Identify which cell holds the provided text, then report its [X, Y] central coordinate. 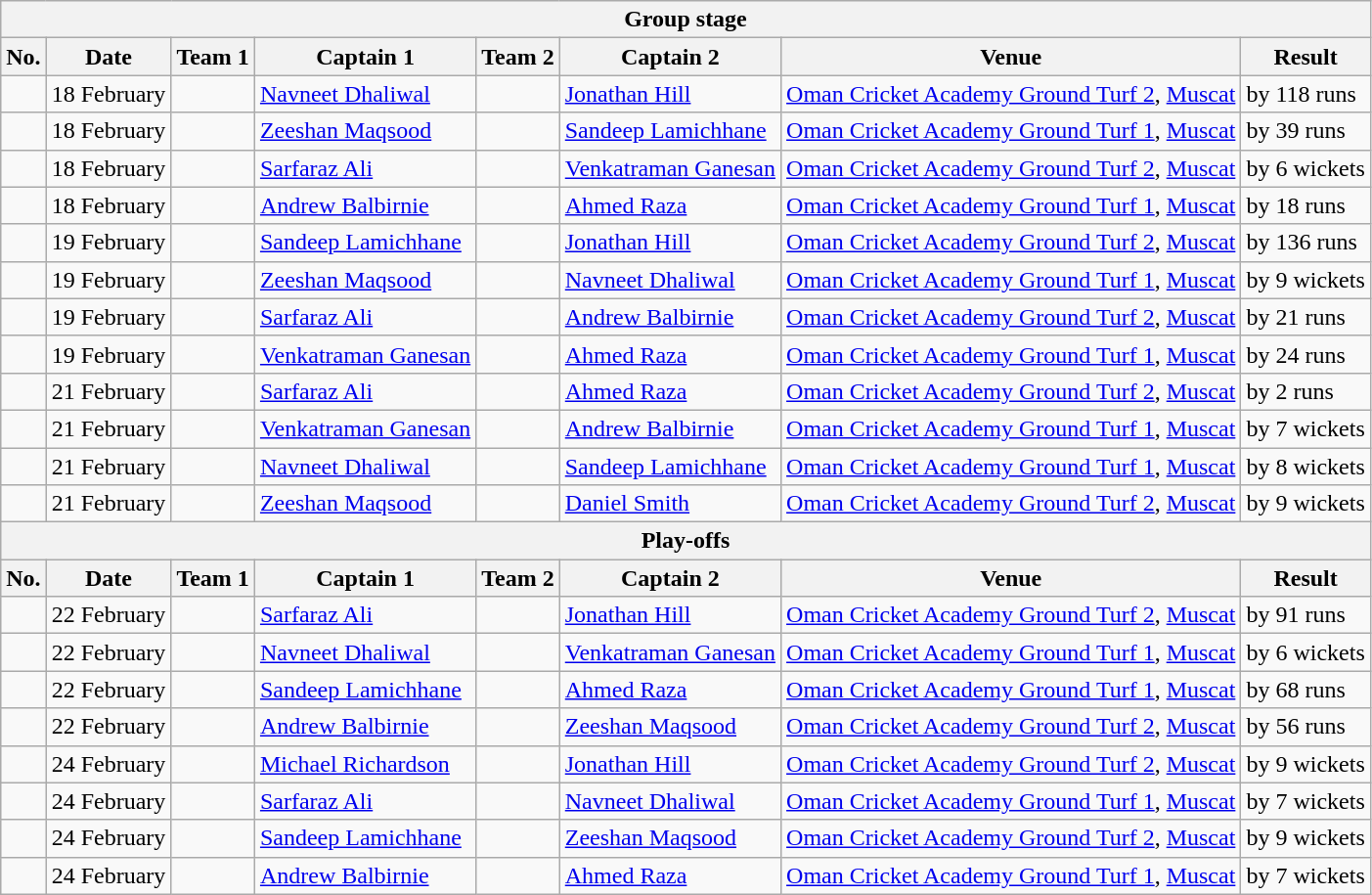
Play-offs [686, 541]
by 2 runs [1306, 391]
by 24 runs [1306, 354]
Daniel Smith [670, 504]
by 18 runs [1306, 205]
by 56 runs [1306, 727]
by 91 runs [1306, 615]
by 21 runs [1306, 317]
by 68 runs [1306, 690]
by 39 runs [1306, 131]
Michael Richardson [365, 764]
by 8 wickets [1306, 467]
Group stage [686, 20]
by 136 runs [1306, 243]
by 118 runs [1306, 94]
